For the text-containing cell, return its midpoint in (x, y) coordinate format. 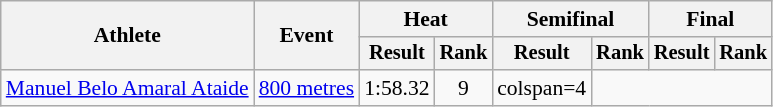
9 (464, 88)
Manuel Belo Amaral Ataide (128, 88)
Athlete (128, 36)
1:58.32 (396, 88)
Heat (426, 19)
Final (710, 19)
Semifinal (570, 19)
colspan=4 (542, 88)
Event (306, 36)
800 metres (306, 88)
